Scan for the cell matching the given text and deliver its [X, Y] coordinate at center. 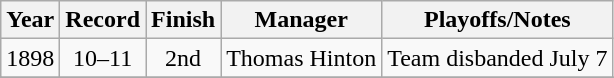
2nd [184, 58]
Finish [184, 20]
10–11 [103, 58]
Team disbanded July 7 [498, 58]
Year [30, 20]
Playoffs/Notes [498, 20]
Thomas Hinton [302, 58]
1898 [30, 58]
Record [103, 20]
Manager [302, 20]
